From the cell containing the given text, extract its center point as [x, y] coordinate. 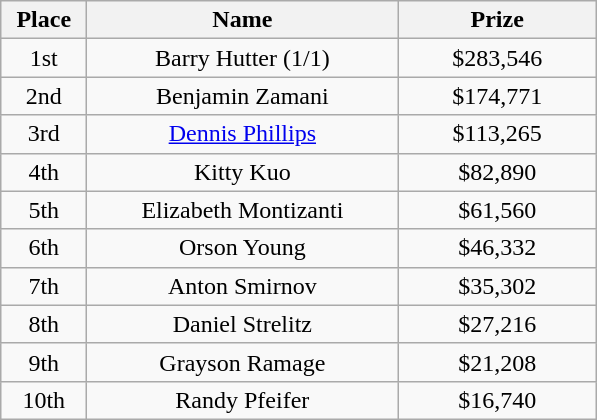
$283,546 [498, 58]
Name [242, 20]
Orson Young [242, 248]
$16,740 [498, 400]
$82,890 [498, 172]
Dennis Phillips [242, 134]
3rd [44, 134]
$61,560 [498, 210]
Kitty Kuo [242, 172]
Prize [498, 20]
Randy Pfeifer [242, 400]
$35,302 [498, 286]
8th [44, 324]
$174,771 [498, 96]
9th [44, 362]
Daniel Strelitz [242, 324]
$21,208 [498, 362]
$27,216 [498, 324]
1st [44, 58]
6th [44, 248]
$46,332 [498, 248]
$113,265 [498, 134]
10th [44, 400]
Elizabeth Montizanti [242, 210]
7th [44, 286]
Barry Hutter (1/1) [242, 58]
Benjamin Zamani [242, 96]
Grayson Ramage [242, 362]
Place [44, 20]
Anton Smirnov [242, 286]
5th [44, 210]
4th [44, 172]
2nd [44, 96]
